Extract the [x, y] coordinate from the center of the cell holding the provided text.  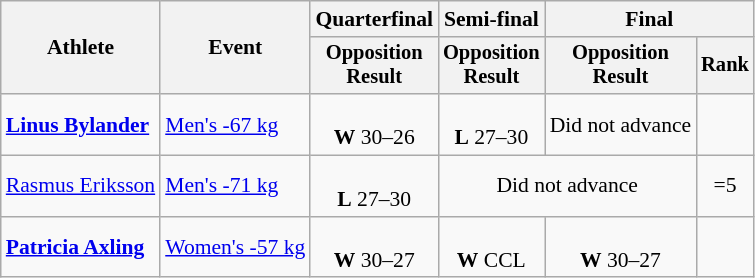
Athlete [80, 48]
Quarterfinal [374, 19]
Linus Bylander [80, 124]
Men's -71 kg [235, 186]
Women's -57 kg [235, 248]
=5 [725, 186]
W 30–26 [374, 124]
Semi-final [492, 19]
W CCL [492, 248]
Men's -67 kg [235, 124]
Event [235, 48]
Rasmus Eriksson [80, 186]
Final [650, 19]
Rank [725, 66]
Patricia Axling [80, 248]
